Output the (X, Y) coordinate of the center of the cell containing the given text.  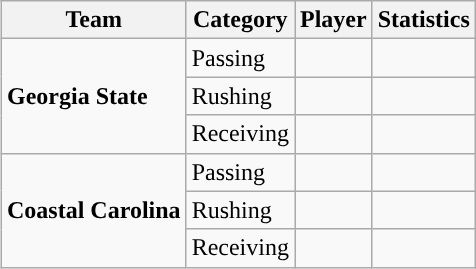
Category (240, 20)
Statistics (424, 20)
Team (94, 20)
Georgia State (94, 96)
Player (333, 20)
Coastal Carolina (94, 210)
